Determine the [X, Y] coordinate at the center of the cell enclosing the given text.  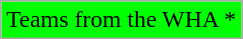
Teams from the WHA * [122, 20]
